Locate the cell with the specified text and output its [X, Y] center coordinate. 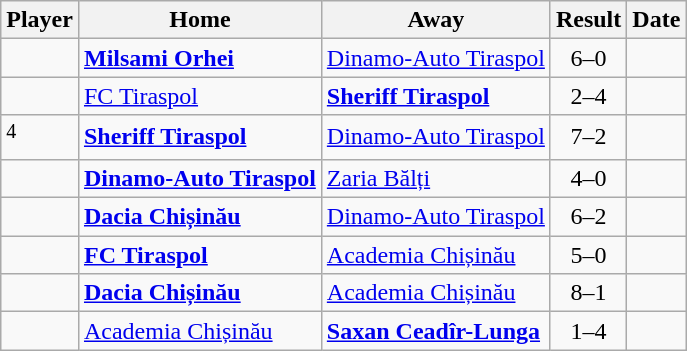
Home [200, 20]
4 [40, 138]
5–0 [588, 255]
Saxan Ceadîr-Lunga [436, 331]
4–0 [588, 178]
7–2 [588, 138]
Milsami Orhei [200, 58]
1–4 [588, 331]
Result [588, 20]
Zaria Bălți [436, 178]
Date [656, 20]
6–2 [588, 217]
2–4 [588, 96]
8–1 [588, 293]
Away [436, 20]
Player [40, 20]
6–0 [588, 58]
